Locate the cell with the specified text and output its (X, Y) center coordinate. 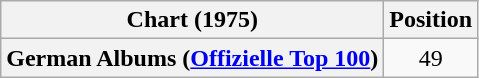
German Albums (Offizielle Top 100) (192, 58)
Position (431, 20)
Chart (1975) (192, 20)
49 (431, 58)
